From the cell containing the given text, extract its center point as [x, y] coordinate. 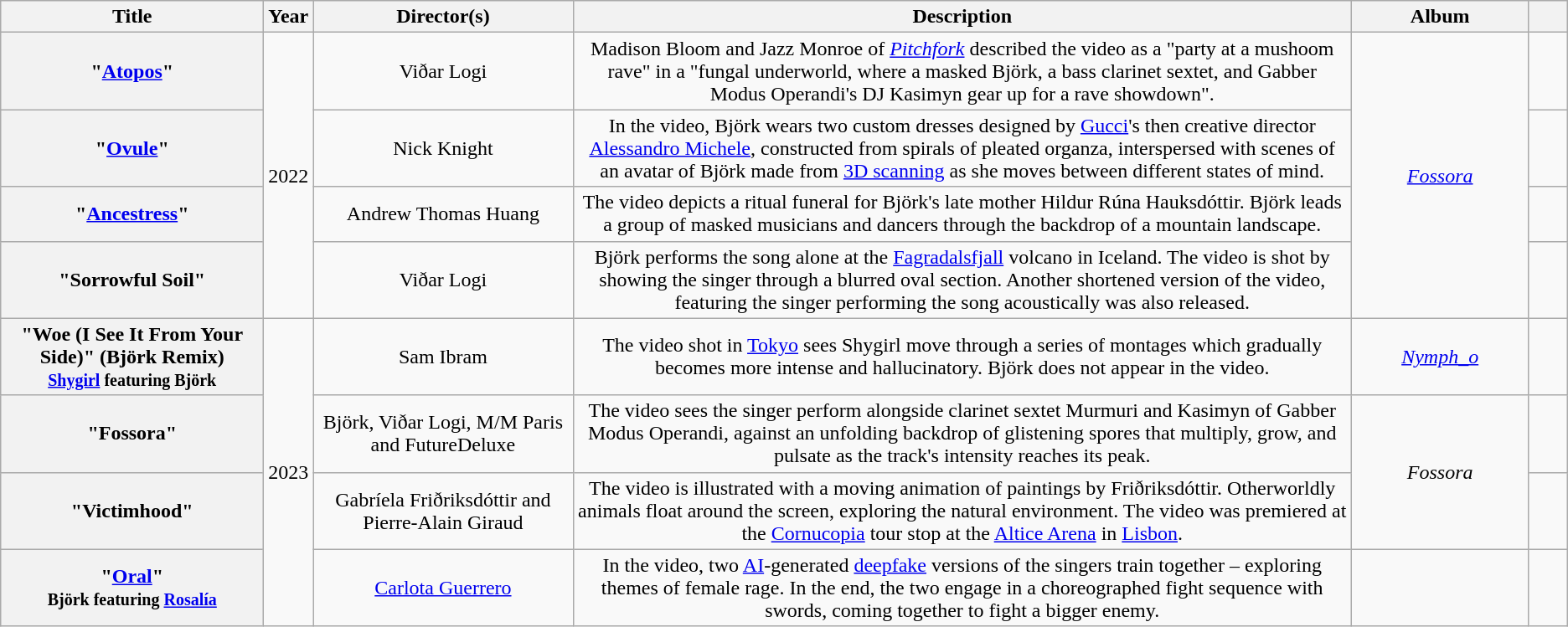
Description [962, 17]
Carlota Guerrero [443, 588]
"Atopos" [132, 71]
Gabríela Friðriksdóttir and Pierre-Alain Giraud [443, 511]
2023 [288, 472]
"Sorrowful Soil" [132, 280]
"Victimhood" [132, 511]
Year [288, 17]
Nick Knight [443, 148]
Sam Ibram [443, 357]
"Ancestress" [132, 214]
"Woe (I See It From Your Side)" (Björk Remix)Shygirl featuring Björk [132, 357]
2022 [288, 176]
Andrew Thomas Huang [443, 214]
Album [1440, 17]
Director(s) [443, 17]
Nymph_o [1440, 357]
Björk, Viðar Logi, M/M Paris and FutureDeluxe [443, 434]
"Oral"Björk featuring Rosalía [132, 588]
"Fossora" [132, 434]
Title [132, 17]
"Ovule" [132, 148]
